Find where the given text appears and provide that cell's center as [X, Y] coordinate. 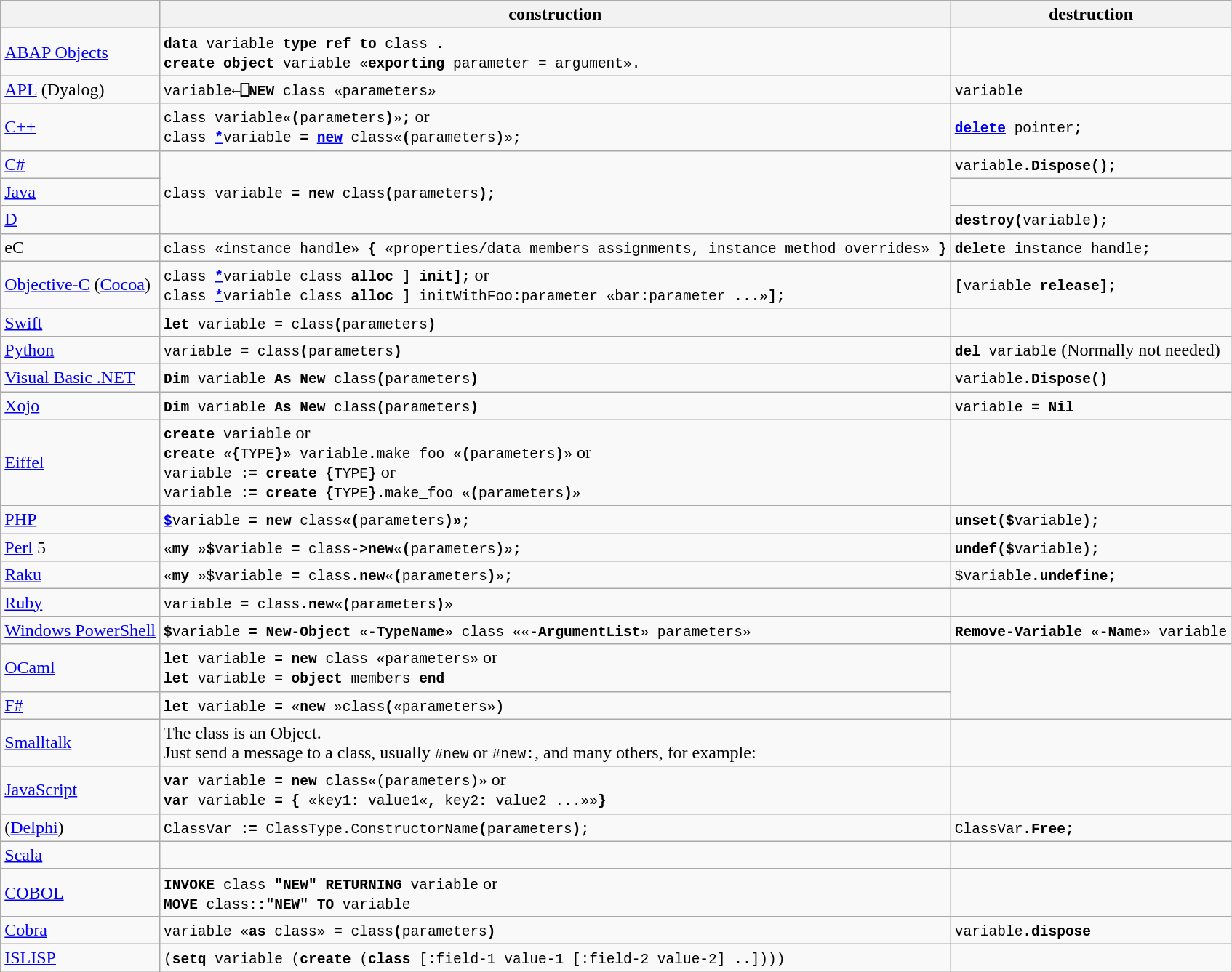
ClassVar := ClassType.ConstructorName(parameters); [556, 827]
class «instance handle» { «properties/data members assignments, instance method overrides» } [556, 247]
JavaScript [80, 790]
Visual Basic .NET [80, 377]
ClassVar.Free; [1091, 827]
Objective-C (Cocoa) [80, 285]
C# [80, 164]
INVOKE class "NEW" RETURNING variable orMOVE class::"NEW" TO variable [556, 893]
APL (Dyalog) [80, 89]
ABAP Objects [80, 52]
eC [80, 247]
«my »$variable = class.new«(parameters)»; [556, 575]
class *variable class alloc ] init]; or class *variable class alloc ] initWithFoo:parameter «bar:parameter ...»]; [556, 285]
destroy(variable); [1091, 220]
F# [80, 705]
variable = class.new«(parameters)» [556, 603]
ISLISP [80, 957]
Ruby [80, 603]
Smalltalk [80, 743]
Eiffel [80, 462]
let variable = «new »class(«parameters») [556, 705]
D [80, 220]
variable «as class» = class(parameters) [556, 930]
variable [1091, 89]
variable.Dispose(); [1091, 164]
(Delphi) [80, 827]
variable.Dispose() [1091, 377]
let variable = class(parameters) [556, 322]
variable←⎕NEW class «parameters» [556, 89]
construction [556, 15]
(setq variable (create (class [:field-1 value-1 [:field-2 value-2] ..]))) [556, 957]
let variable = new class «parameters» or let variable = object members end [556, 667]
PHP [80, 520]
del variable (Normally not needed) [1091, 350]
variable = Nil [1091, 405]
variable.dispose [1091, 930]
data variable type ref to class .create object variable «exporting parameter = argument». [556, 52]
Raku [80, 575]
[variable release]; [1091, 285]
class variable = new class(parameters); [556, 192]
Cobra [80, 930]
The class is an Object.Just send a message to a class, usually #new or #new:, and many others, for example: [556, 743]
delete instance handle; [1091, 247]
«my »$variable = class->new«(parameters)»; [556, 547]
Java [80, 192]
create variable orcreate «{TYPE}» variable.make_foo «(parameters)» orvariable := create {TYPE} orvariable := create {TYPE}.make_foo «(parameters)» [556, 462]
Xojo [80, 405]
Python [80, 350]
delete pointer; [1091, 126]
$variable = new class«(parameters)»; [556, 520]
Remove-Variable «-Name» variable [1091, 630]
Windows PowerShell [80, 630]
C++ [80, 126]
$variable.undefine; [1091, 575]
unset($variable); [1091, 520]
Swift [80, 322]
COBOL [80, 893]
var variable = new class«(parameters)» or var variable = { «key1: value1«, key2: value2 ...»»} [556, 790]
class variable«(parameters)»; orclass *variable = new class«(parameters)»; [556, 126]
Perl 5 [80, 547]
OCaml [80, 667]
destruction [1091, 15]
Scala [80, 855]
undef($variable); [1091, 547]
variable = class(parameters) [556, 350]
$variable = New-Object «-TypeName» class ««-ArgumentList» parameters» [556, 630]
